Provide the [X, Y] coordinate of the cell's center where the given text is located.  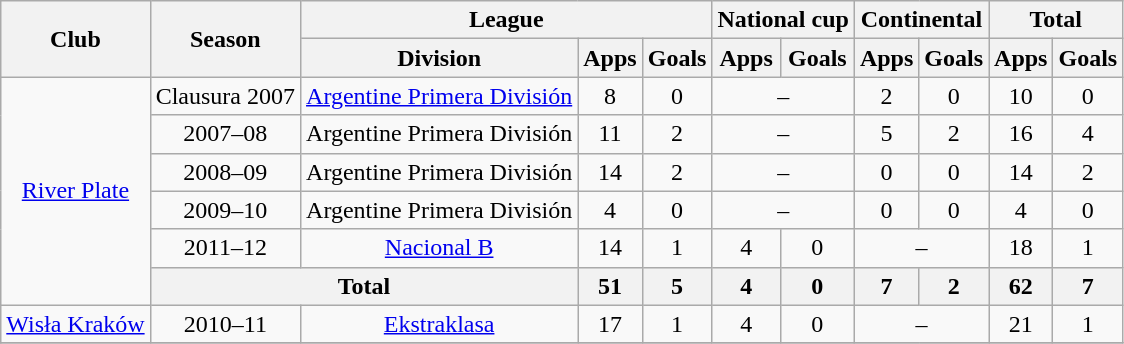
2010–11 [225, 324]
2008–09 [225, 172]
2009–10 [225, 210]
10 [1021, 96]
17 [610, 324]
Ekstraklasa [440, 324]
National cup [783, 20]
Nacional B [440, 248]
Clausura 2007 [225, 96]
Wisła Kraków [76, 324]
2007–08 [225, 134]
11 [610, 134]
62 [1021, 286]
2011–12 [225, 248]
River Plate [76, 191]
Division [440, 58]
League [506, 20]
21 [1021, 324]
51 [610, 286]
18 [1021, 248]
Club [76, 39]
16 [1021, 134]
Season [225, 39]
8 [610, 96]
Continental [921, 20]
